For the text-containing cell, return its midpoint in (X, Y) coordinate format. 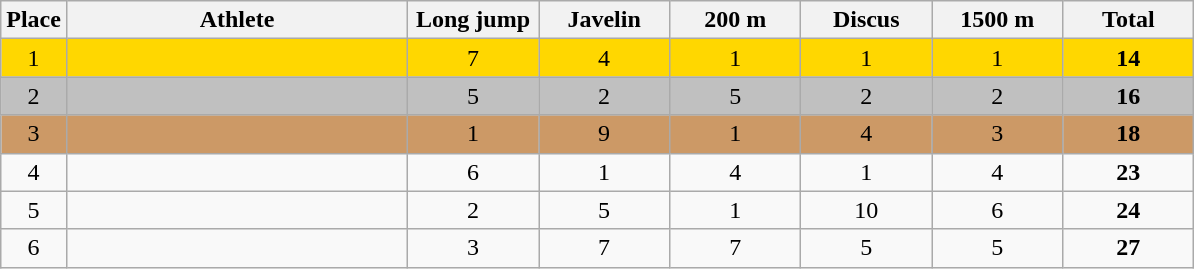
Javelin (604, 20)
Discus (866, 20)
27 (1128, 248)
9 (604, 134)
1500 m (998, 20)
16 (1128, 96)
10 (866, 210)
18 (1128, 134)
Place (34, 20)
23 (1128, 172)
24 (1128, 210)
Athlete (236, 20)
Total (1128, 20)
14 (1128, 58)
Long jump (474, 20)
200 m (736, 20)
